Identify which cell holds the provided text, then report its [x, y] central coordinate. 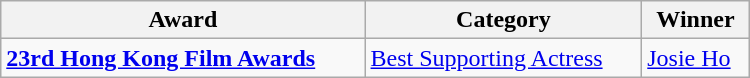
Best Supporting Actress [504, 58]
23rd Hong Kong Film Awards [183, 58]
Winner [696, 20]
Category [504, 20]
Josie Ho [696, 58]
Award [183, 20]
